Find where the given text appears and provide that cell's center as (x, y) coordinate. 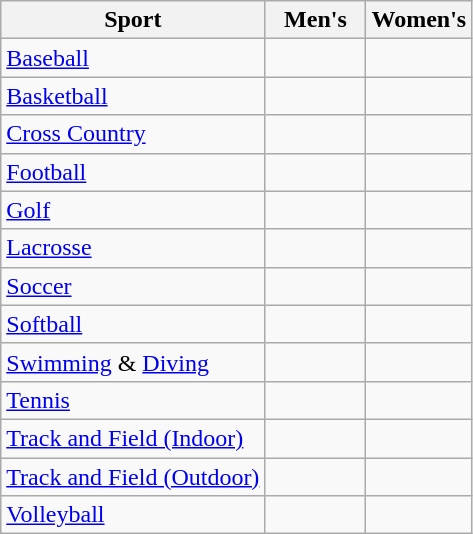
Golf (133, 210)
Men's (316, 20)
Baseball (133, 58)
Basketball (133, 96)
Lacrosse (133, 248)
Football (133, 172)
Swimming & Diving (133, 362)
Volleyball (133, 515)
Cross Country (133, 134)
Sport (133, 20)
Women's (419, 20)
Track and Field (Outdoor) (133, 477)
Soccer (133, 286)
Softball (133, 324)
Tennis (133, 400)
Track and Field (Indoor) (133, 438)
